Determine the [x, y] coordinate at the center of the cell enclosing the given text.  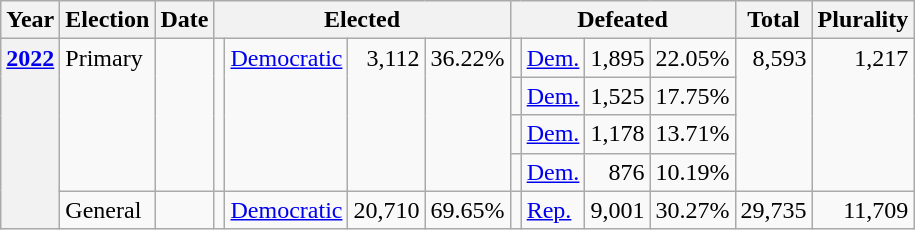
Election [108, 20]
1,525 [618, 96]
Elected [362, 20]
29,735 [774, 210]
20,710 [386, 210]
1,178 [618, 134]
Primary [108, 115]
Defeated [622, 20]
Date [184, 20]
876 [618, 172]
Year [30, 20]
8,593 [774, 115]
1,217 [863, 115]
10.19% [692, 172]
Rep. [553, 210]
22.05% [692, 58]
69.65% [468, 210]
11,709 [863, 210]
30.27% [692, 210]
9,001 [618, 210]
13.71% [692, 134]
General [108, 210]
17.75% [692, 96]
Plurality [863, 20]
1,895 [618, 58]
3,112 [386, 115]
36.22% [468, 115]
Total [774, 20]
2022 [30, 134]
